Search for the cell housing the specified text and yield its [X, Y] center coordinate. 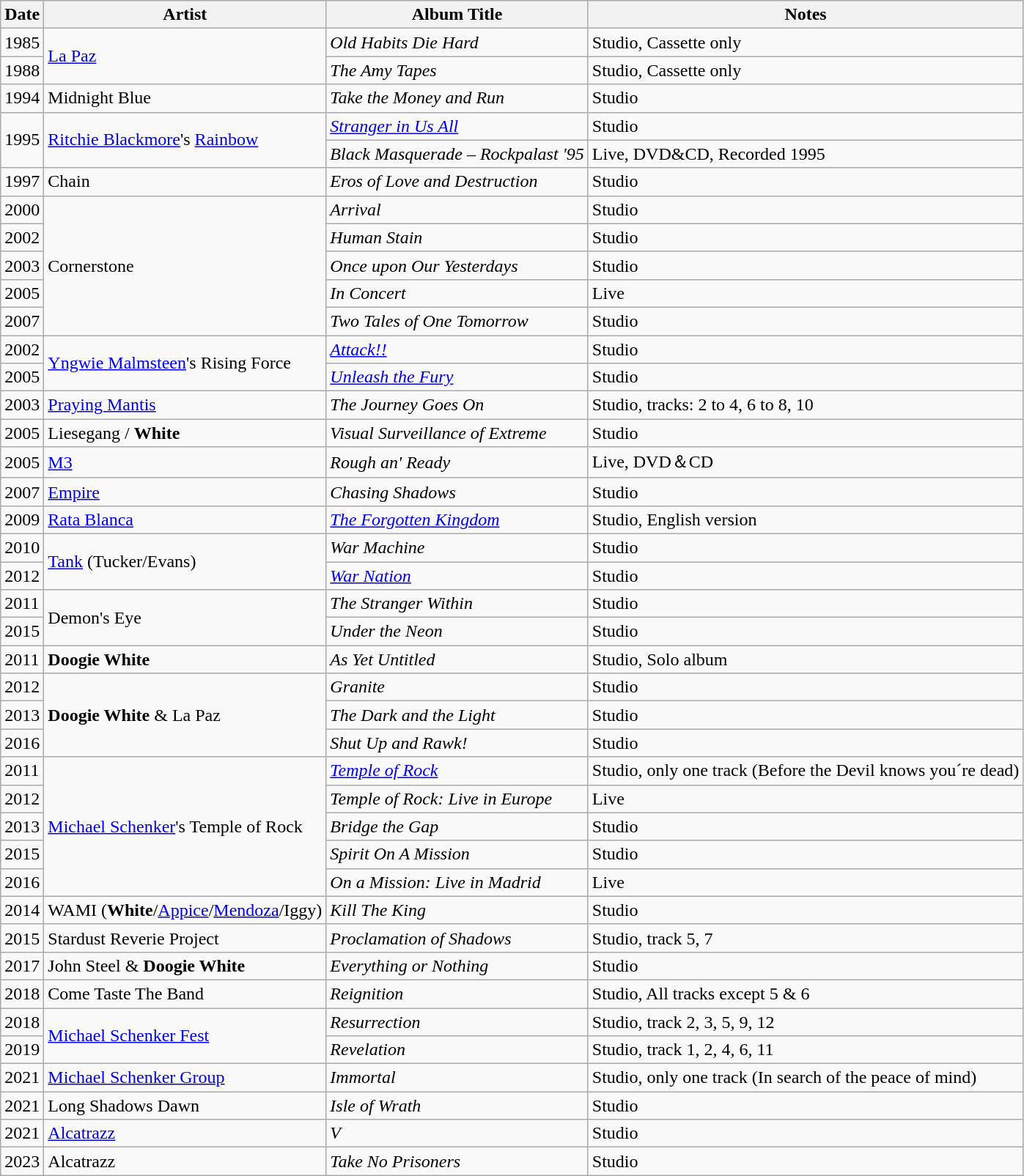
1988 [22, 70]
1994 [22, 98]
1997 [22, 182]
Two Tales of One Tomorrow [457, 321]
Attack!! [457, 350]
V [457, 1134]
Temple of Rock: Live in Europe [457, 799]
Stardust Reverie Project [185, 938]
Rough an' Ready [457, 463]
Studio, track 5, 7 [806, 938]
John Steel & Doogie White [185, 966]
Kill The King [457, 910]
Come Taste The Band [185, 994]
Studio, All tracks except 5 & 6 [806, 994]
Liesegang / White [185, 433]
Temple of Rock [457, 771]
2010 [22, 547]
Immortal [457, 1078]
On a Mission: Live in Madrid [457, 882]
1995 [22, 140]
Resurrection [457, 1022]
The Amy Tapes [457, 70]
Black Masquerade – Rockpalast '95 [457, 154]
Under the Neon [457, 632]
Revelation [457, 1050]
Take No Prisoners [457, 1161]
Studio, only one track (Before the Devil knows you´re dead) [806, 771]
Studio, Solo album [806, 659]
Studio, track 1, 2, 4, 6, 11 [806, 1050]
Doogie White [185, 659]
Stranger in Us All [457, 126]
1985 [22, 42]
2000 [22, 210]
Ritchie Blackmore's Rainbow [185, 140]
Studio, tracks: 2 to 4, 6 to 8, 10 [806, 405]
War Nation [457, 575]
Eros of Love and Destruction [457, 182]
Long Shadows Dawn [185, 1106]
Bridge the Gap [457, 826]
Michael Schenker's Temple of Rock [185, 826]
Reignition [457, 994]
Studio, only one track (In search of the peace of mind) [806, 1078]
Proclamation of Shadows [457, 938]
Rata Blanca [185, 519]
2014 [22, 910]
2019 [22, 1050]
The Stranger Within [457, 604]
Unleash the Fury [457, 377]
Spirit On A Mission [457, 854]
The Journey Goes On [457, 405]
Praying Mantis [185, 405]
Date [22, 15]
The Forgotten Kingdom [457, 519]
Live, DVD&CD, Recorded 1995 [806, 154]
Cornerstone [185, 265]
2023 [22, 1161]
Tank (Tucker/Evans) [185, 561]
La Paz [185, 56]
Yngwie Malmsteen's Rising Force [185, 363]
Demon's Eye [185, 618]
Midnight Blue [185, 98]
Michael Schenker Group [185, 1078]
Everything or Nothing [457, 966]
Artist [185, 15]
Human Stain [457, 237]
Chasing Shadows [457, 492]
As Yet Untitled [457, 659]
Shut Up and Rawk! [457, 743]
Notes [806, 15]
Empire [185, 492]
Michael Schenker Fest [185, 1036]
Granite [457, 687]
In Concert [457, 293]
2009 [22, 519]
WAMI (White/Appice/Mendoza/Iggy) [185, 910]
Arrival [457, 210]
Visual Surveillance of Extreme [457, 433]
Isle of Wrath [457, 1106]
Live, DVD＆CD [806, 463]
War Machine [457, 547]
Once upon Our Yesterdays [457, 265]
Take the Money and Run [457, 98]
Doogie White & La Paz [185, 715]
Old Habits Die Hard [457, 42]
Studio, English version [806, 519]
Album Title [457, 15]
The Dark and the Light [457, 715]
M3 [185, 463]
Studio, track 2, 3, 5, 9, 12 [806, 1022]
2017 [22, 966]
Chain [185, 182]
